Find where the given text appears and provide that cell's center as [x, y] coordinate. 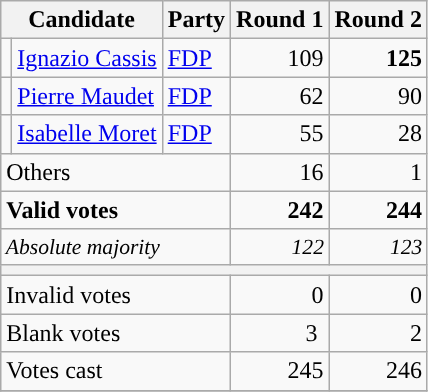
109 [280, 58]
244 [378, 210]
3 [280, 333]
242 [280, 210]
245 [280, 371]
Valid votes [116, 210]
Votes cast [116, 371]
28 [378, 134]
Party [196, 20]
Isabelle Moret [87, 134]
Round 2 [378, 20]
Absolute majority [116, 247]
55 [280, 134]
Others [116, 172]
Pierre Maudet [87, 96]
Round 1 [280, 20]
125 [378, 58]
122 [280, 247]
16 [280, 172]
2 [378, 333]
246 [378, 371]
62 [280, 96]
Invalid votes [116, 295]
1 [378, 172]
Candidate [82, 20]
123 [378, 247]
Blank votes [116, 333]
90 [378, 96]
Ignazio Cassis [87, 58]
